Provide the (x, y) coordinate of the cell's center where the given text is located.  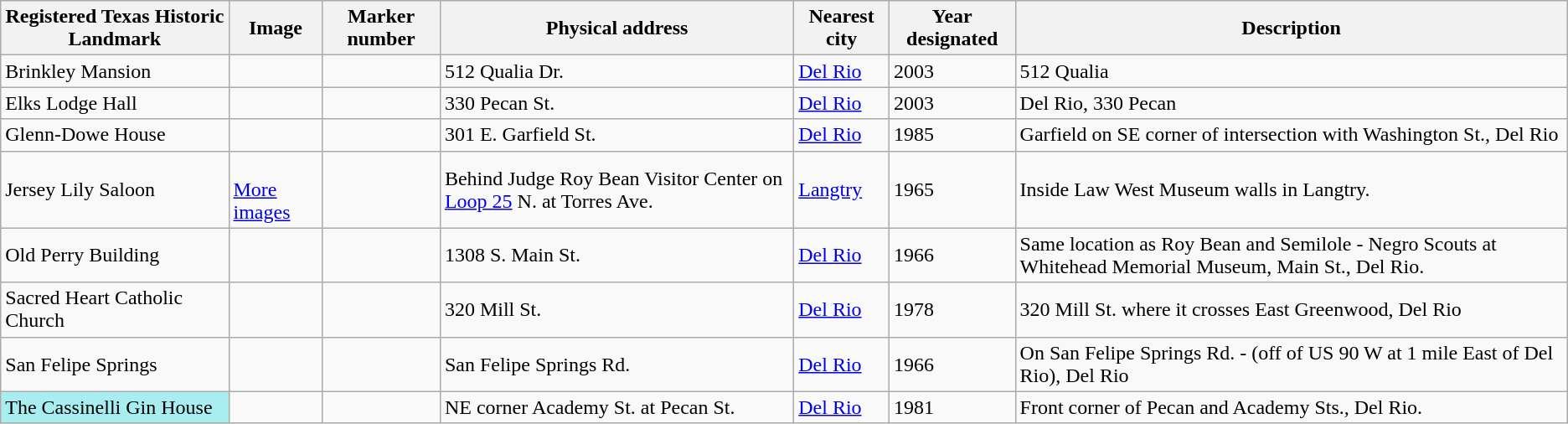
San Felipe Springs Rd. (616, 364)
More images (276, 189)
Langtry (842, 189)
Nearest city (842, 28)
Brinkley Mansion (115, 71)
1981 (952, 407)
301 E. Garfield St. (616, 135)
320 Mill St. (616, 310)
Jersey Lily Saloon (115, 189)
Physical address (616, 28)
Front corner of Pecan and Academy Sts., Del Rio. (1292, 407)
Elks Lodge Hall (115, 103)
Del Rio, 330 Pecan (1292, 103)
Sacred Heart Catholic Church (115, 310)
Glenn-Dowe House (115, 135)
512 Qualia (1292, 71)
320 Mill St. where it crosses East Greenwood, Del Rio (1292, 310)
Description (1292, 28)
Image (276, 28)
San Felipe Springs (115, 364)
Garfield on SE corner of intersection with Washington St., Del Rio (1292, 135)
1965 (952, 189)
On San Felipe Springs Rd. - (off of US 90 W at 1 mile East of Del Rio), Del Rio (1292, 364)
Same location as Roy Bean and Semilole - Negro Scouts at Whitehead Memorial Museum, Main St., Del Rio. (1292, 255)
330 Pecan St. (616, 103)
The Cassinelli Gin House (115, 407)
NE corner Academy St. at Pecan St. (616, 407)
Registered Texas Historic Landmark (115, 28)
1985 (952, 135)
512 Qualia Dr. (616, 71)
Marker number (382, 28)
Behind Judge Roy Bean Visitor Center on Loop 25 N. at Torres Ave. (616, 189)
1308 S. Main St. (616, 255)
Year designated (952, 28)
Inside Law West Museum walls in Langtry. (1292, 189)
1978 (952, 310)
Old Perry Building (115, 255)
